Provide the [X, Y] coordinate of the cell's center where the given text is located.  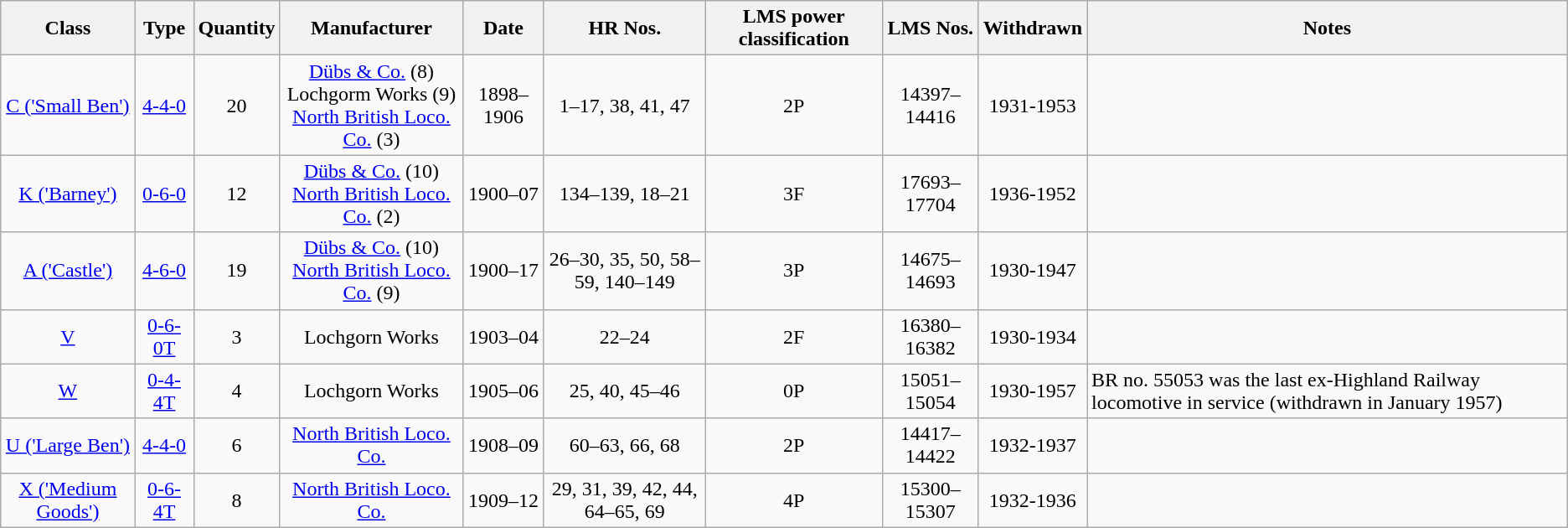
0-6-0 [164, 194]
Notes [1328, 28]
0-4-4T [164, 391]
14675–14693 [930, 271]
0-6-0T [164, 337]
1909–12 [504, 500]
1898–1906 [504, 106]
1930-1947 [1032, 271]
4P [794, 500]
1908–09 [504, 446]
8 [236, 500]
Date [504, 28]
1900–07 [504, 194]
U ('Large Ben') [68, 446]
14397–14416 [930, 106]
17693–17704 [930, 194]
K ('Barney') [68, 194]
20 [236, 106]
LMS Nos. [930, 28]
26–30, 35, 50, 58–59, 140–149 [625, 271]
C ('Small Ben') [68, 106]
3F [794, 194]
Withdrawn [1032, 28]
A ('Castle') [68, 271]
0P [794, 391]
3 [236, 337]
1–17, 38, 41, 47 [625, 106]
1930-1957 [1032, 391]
29, 31, 39, 42, 44, 64–65, 69 [625, 500]
1931-1953 [1032, 106]
134–139, 18–21 [625, 194]
19 [236, 271]
1903–04 [504, 337]
15300–15307 [930, 500]
LMS power classification [794, 28]
14417–14422 [930, 446]
1930-1934 [1032, 337]
15051–15054 [930, 391]
1932-1936 [1032, 500]
Class [68, 28]
V [68, 337]
Dübs & Co. (10)North British Loco. Co. (2) [372, 194]
22–24 [625, 337]
4-6-0 [164, 271]
1936-1952 [1032, 194]
25, 40, 45–46 [625, 391]
W [68, 391]
12 [236, 194]
2F [794, 337]
HR Nos. [625, 28]
Manufacturer [372, 28]
4 [236, 391]
3P [794, 271]
60–63, 66, 68 [625, 446]
X ('Medium Goods') [68, 500]
1900–17 [504, 271]
1905–06 [504, 391]
Type [164, 28]
BR no. 55053 was the last ex-Highland Railway locomotive in service (withdrawn in January 1957) [1328, 391]
Dübs & Co. (8)Lochgorm Works (9)North British Loco. Co. (3) [372, 106]
6 [236, 446]
0-6-4T [164, 500]
Dübs & Co. (10)North British Loco. Co. (9) [372, 271]
Quantity [236, 28]
16380–16382 [930, 337]
1932-1937 [1032, 446]
